Output the (x, y) coordinate of the center of the cell containing the given text.  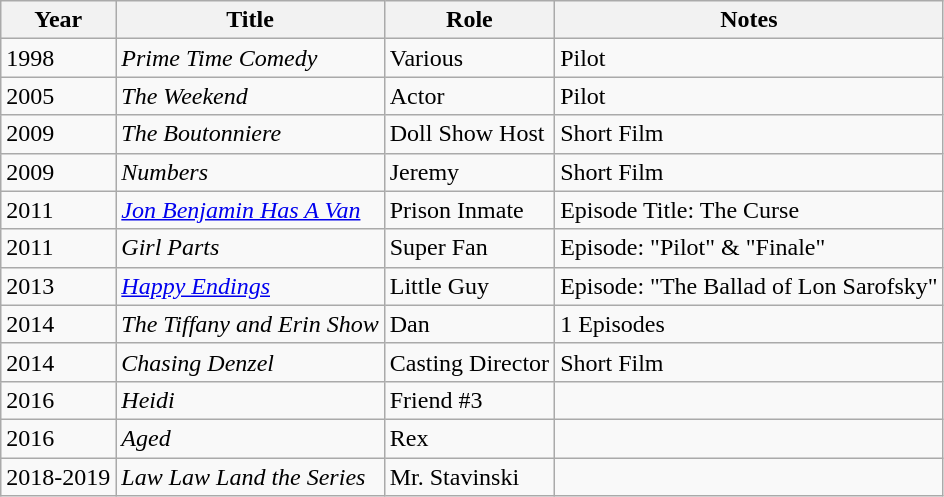
Casting Director (469, 362)
Friend #3 (469, 400)
Happy Endings (250, 286)
Doll Show Host (469, 134)
1998 (58, 58)
1 Episodes (750, 324)
Prison Inmate (469, 210)
The Weekend (250, 96)
Actor (469, 96)
Super Fan (469, 248)
Numbers (250, 172)
Rex (469, 438)
Episode: "Pilot" & "Finale" (750, 248)
Chasing Denzel (250, 362)
The Tiffany and Erin Show (250, 324)
Role (469, 20)
Law Law Land the Series (250, 477)
2018-2019 (58, 477)
Episode: "The Ballad of Lon Sarofsky" (750, 286)
Dan (469, 324)
The Boutonniere (250, 134)
Jeremy (469, 172)
Little Guy (469, 286)
Mr. Stavinski (469, 477)
Notes (750, 20)
Various (469, 58)
2013 (58, 286)
Girl Parts (250, 248)
2005 (58, 96)
Year (58, 20)
Heidi (250, 400)
Episode Title: The Curse (750, 210)
Title (250, 20)
Prime Time Comedy (250, 58)
Jon Benjamin Has A Van (250, 210)
Aged (250, 438)
